Identify which cell holds the provided text, then report its (x, y) central coordinate. 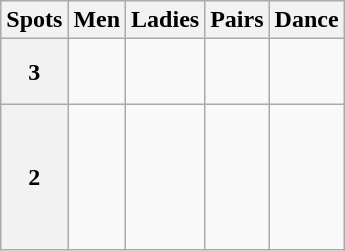
Ladies (166, 20)
Dance (306, 20)
3 (34, 72)
Men (97, 20)
Pairs (237, 20)
Spots (34, 20)
2 (34, 177)
